Determine the (x, y) coordinate at the center of the cell enclosing the given text.  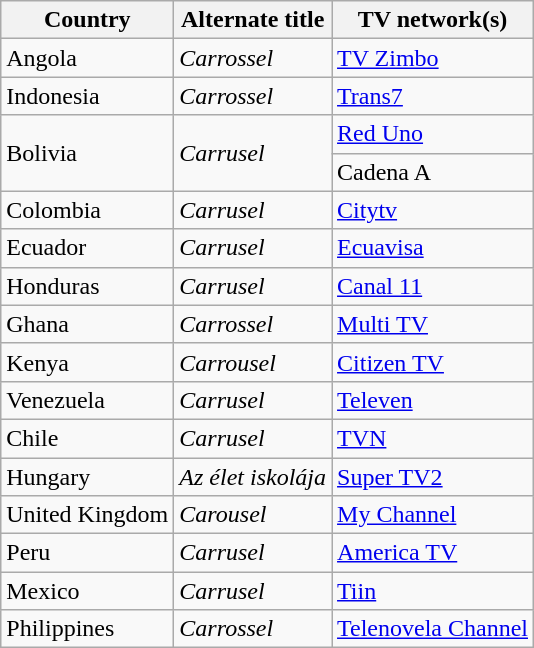
Ghana (88, 324)
Az élet iskolája (253, 477)
TVN (433, 438)
Carrousel (253, 362)
Honduras (88, 286)
Red Uno (433, 134)
Televen (433, 400)
Bolivia (88, 153)
TV Zimbo (433, 58)
Angola (88, 58)
Indonesia (88, 96)
Tiin (433, 591)
Venezuela (88, 400)
Carousel (253, 515)
Multi TV (433, 324)
Citytv (433, 210)
Canal 11 (433, 286)
United Kingdom (88, 515)
My Channel (433, 515)
Cadena A (433, 172)
Alternate title (253, 20)
Super TV2 (433, 477)
Ecuador (88, 248)
Citizen TV (433, 362)
Chile (88, 438)
Colombia (88, 210)
Peru (88, 553)
America TV (433, 553)
Mexico (88, 591)
Philippines (88, 629)
Trans7 (433, 96)
Hungary (88, 477)
Country (88, 20)
Kenya (88, 362)
TV network(s) (433, 20)
Telenovela Channel (433, 629)
Ecuavisa (433, 248)
